Determine the [x, y] coordinate at the center of the cell enclosing the given text.  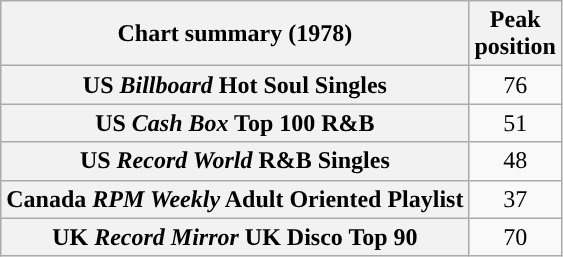
70 [515, 237]
Canada RPM Weekly Adult Oriented Playlist [235, 199]
76 [515, 85]
37 [515, 199]
US Billboard Hot Soul Singles [235, 85]
US Record World R&B Singles [235, 161]
48 [515, 161]
Peakposition [515, 34]
UK Record Mirror UK Disco Top 90 [235, 237]
Chart summary (1978) [235, 34]
US Cash Box Top 100 R&B [235, 123]
51 [515, 123]
